Output the [x, y] coordinate of the center of the cell containing the given text.  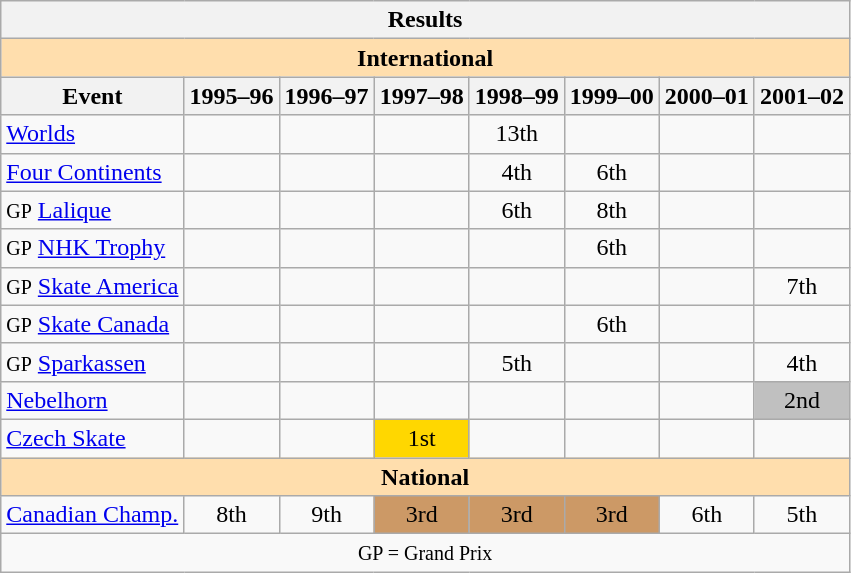
2000–01 [706, 96]
GP Lalique [92, 210]
2001–02 [802, 96]
1997–98 [422, 96]
Event [92, 96]
GP Skate Canada [92, 324]
9th [326, 515]
GP = Grand Prix [426, 553]
National [426, 477]
1st [422, 438]
Four Continents [92, 172]
GP Sparkassen [92, 362]
1998–99 [516, 96]
7th [802, 286]
International [426, 58]
1996–97 [326, 96]
GP Skate America [92, 286]
1999–00 [612, 96]
1995–96 [232, 96]
GP NHK Trophy [92, 248]
Czech Skate [92, 438]
Nebelhorn [92, 400]
13th [516, 134]
Results [426, 20]
2nd [802, 400]
Canadian Champ. [92, 515]
Worlds [92, 134]
